Find where the given text appears and provide that cell's center as [X, Y] coordinate. 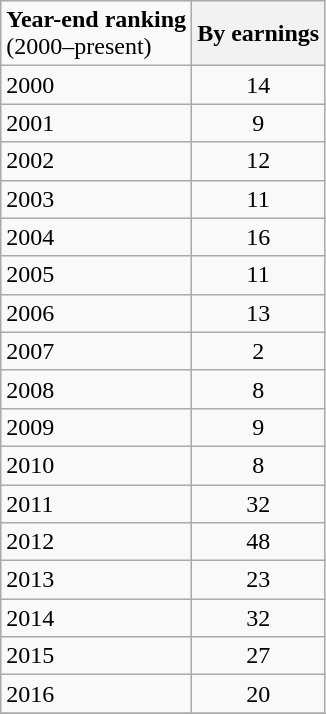
2 [258, 351]
2015 [96, 656]
23 [258, 580]
2003 [96, 199]
2012 [96, 542]
By earnings [258, 34]
2016 [96, 694]
2011 [96, 503]
48 [258, 542]
12 [258, 161]
2013 [96, 580]
Year-end ranking (2000–present) [96, 34]
2005 [96, 275]
2006 [96, 313]
2014 [96, 618]
13 [258, 313]
20 [258, 694]
14 [258, 85]
2000 [96, 85]
2009 [96, 427]
2007 [96, 351]
16 [258, 237]
27 [258, 656]
2008 [96, 389]
2010 [96, 465]
2002 [96, 161]
2001 [96, 123]
2004 [96, 237]
